Extract the (X, Y) coordinate from the center of the cell holding the provided text.  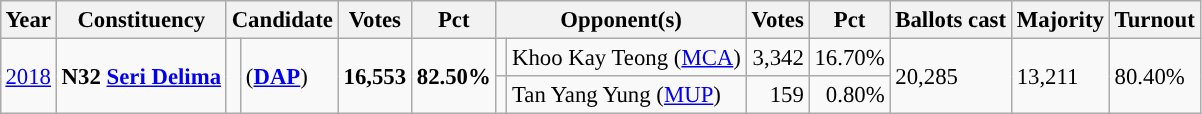
Year (28, 20)
Ballots cast (950, 20)
159 (778, 95)
16.70% (850, 57)
Opponent(s) (621, 20)
2018 (28, 76)
80.40% (1154, 76)
N32 Seri Delima (141, 76)
Tan Yang Yung (MUP) (627, 95)
13,211 (1060, 76)
Khoo Kay Teong (MCA) (627, 57)
(DAP) (290, 76)
3,342 (778, 57)
Candidate (282, 20)
20,285 (950, 76)
Constituency (141, 20)
16,553 (374, 76)
0.80% (850, 95)
Majority (1060, 20)
Turnout (1154, 20)
82.50% (454, 76)
